Return the (x, y) coordinate for the center point of the cell that contains the specified text.  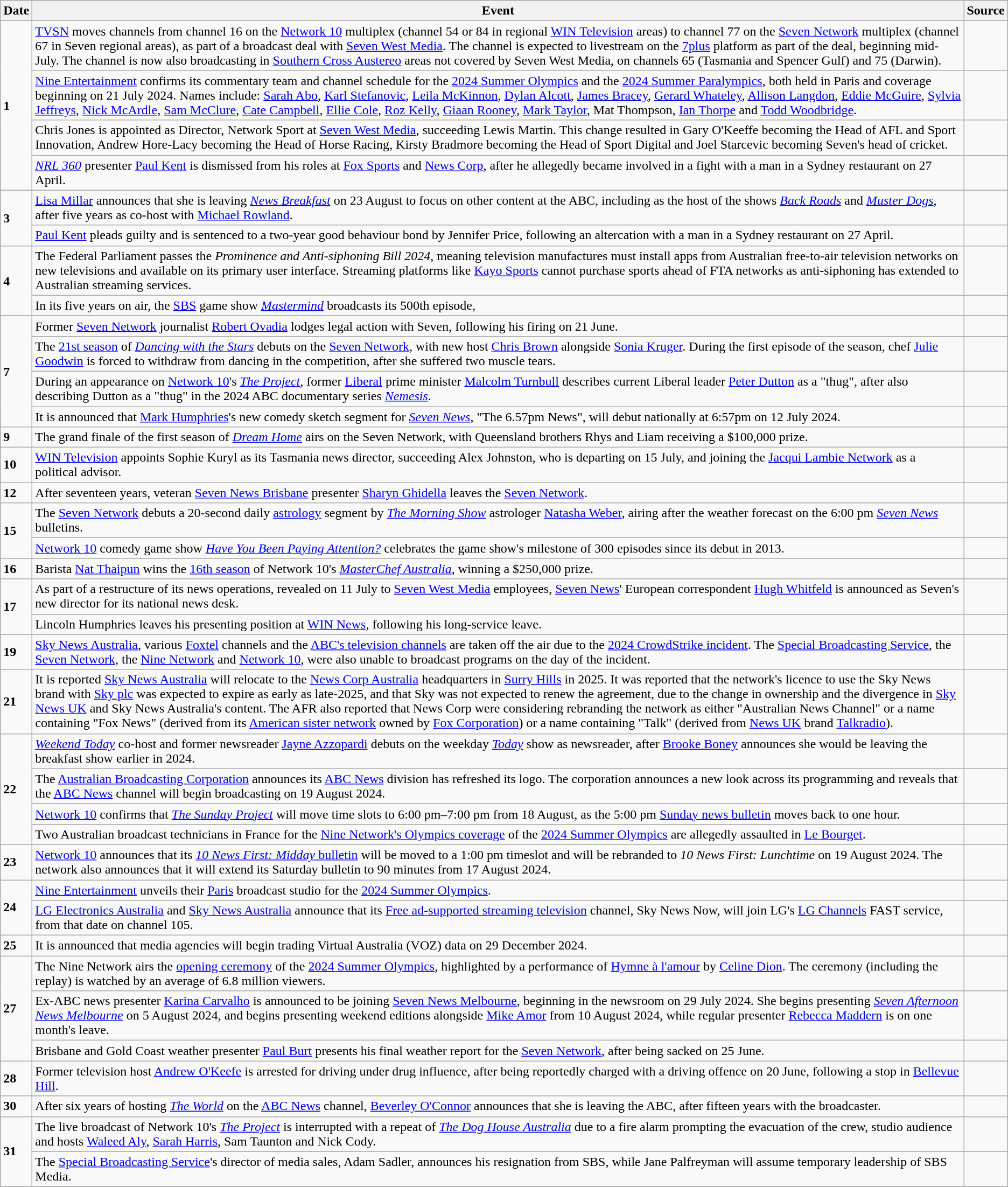
25 (16, 946)
12 (16, 493)
23 (16, 862)
9 (16, 437)
28 (16, 1078)
It is announced that media agencies will begin trading Virtual Australia (VOZ) data on 29 December 2024. (498, 946)
15 (16, 531)
Brisbane and Gold Coast weather presenter Paul Burt presents his final weather report for the Seven Network, after being sacked on 25 June. (498, 1051)
Network 10 comedy game show Have You Been Paying Attention? celebrates the game show's milestone of 300 episodes since its debut in 2013. (498, 548)
4 (16, 281)
3 (16, 218)
21 (16, 701)
In its five years on air, the SBS game show Mastermind broadcasts its 500th episode, (498, 305)
24 (16, 908)
After seventeen years, veteran Seven News Brisbane presenter Sharyn Ghidella leaves the Seven Network. (498, 493)
Nine Entertainment unveils their Paris broadcast studio for the 2024 Summer Olympics. (498, 890)
17 (16, 606)
Date (16, 11)
Barista Nat Thaipun wins the 16th season of Network 10's MasterChef Australia, winning a $250,000 prize. (498, 569)
Event (498, 11)
Former Seven Network journalist Robert Ovadia lodges legal action with Seven, following his firing on 21 June. (498, 326)
31 (16, 1151)
1 (16, 106)
It is announced that Mark Humphries's new comedy sketch segment for Seven News, "The 6.57pm News", will debut nationally at 6:57pm on 12 July 2024. (498, 416)
22 (16, 789)
7 (16, 371)
16 (16, 569)
19 (16, 652)
10 (16, 465)
30 (16, 1106)
27 (16, 1008)
The grand finale of the first season of Dream Home airs on the Seven Network, with Queensland brothers Rhys and Liam receiving a $100,000 prize. (498, 437)
Lincoln Humphries leaves his presenting position at WIN News, following his long-service leave. (498, 624)
Source (985, 11)
